Find where the given text appears and provide that cell's center as [x, y] coordinate. 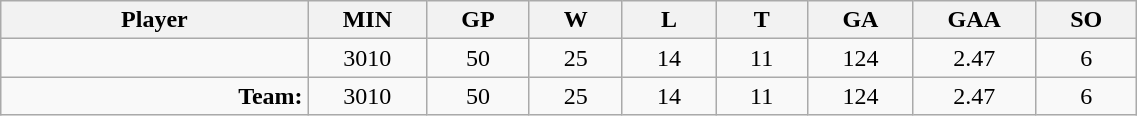
Player [154, 20]
L [668, 20]
GA [860, 20]
Team: [154, 96]
SO [1086, 20]
T [762, 20]
W [576, 20]
GAA [974, 20]
GP [478, 20]
MIN [368, 20]
